Capture the cell that displays the provided text and extract its (x, y) central coordinate. 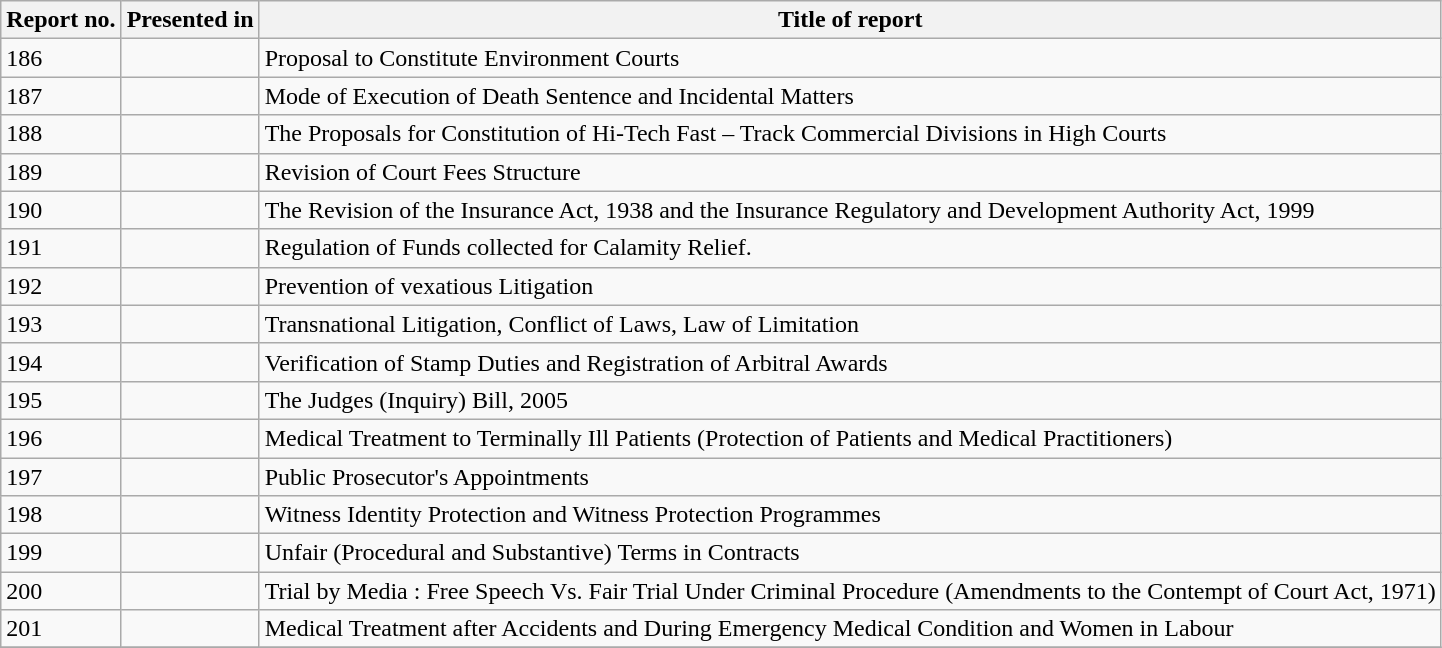
Regulation of Funds collected for Calamity Relief. (850, 248)
192 (61, 286)
196 (61, 438)
Trial by Media : Free Speech Vs. Fair Trial Under Criminal Procedure (Amendments to the Contempt of Court Act, 1971) (850, 591)
198 (61, 515)
Prevention of vexatious Litigation (850, 286)
Medical Treatment to Terminally Ill Patients (Protection of Patients and Medical Practitioners) (850, 438)
Medical Treatment after Accidents and During Emergency Medical Condition and Women in Labour (850, 629)
191 (61, 248)
Verification of Stamp Duties and Registration of Arbitral Awards (850, 362)
188 (61, 134)
201 (61, 629)
Proposal to Constitute Environment Courts (850, 58)
Report no. (61, 20)
The Judges (Inquiry) Bill, 2005 (850, 400)
Title of report (850, 20)
193 (61, 324)
Revision of Court Fees Structure (850, 172)
197 (61, 477)
Public Prosecutor's Appointments (850, 477)
190 (61, 210)
186 (61, 58)
Unfair (Procedural and Substantive) Terms in Contracts (850, 553)
Mode of Execution of Death Sentence and Incidental Matters (850, 96)
The Revision of the Insurance Act, 1938 and the Insurance Regulatory and Development Authority Act, 1999 (850, 210)
Witness Identity Protection and Witness Protection Programmes (850, 515)
189 (61, 172)
The Proposals for Constitution of Hi-Tech Fast – Track Commercial Divisions in High Courts (850, 134)
195 (61, 400)
200 (61, 591)
194 (61, 362)
199 (61, 553)
Presented in (190, 20)
187 (61, 96)
Transnational Litigation, Conflict of Laws, Law of Limitation (850, 324)
